Identify which cell holds the provided text, then report its (x, y) central coordinate. 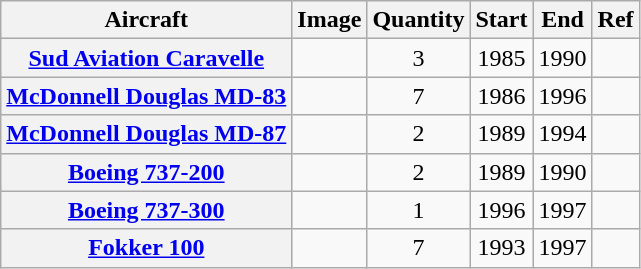
End (562, 20)
1985 (502, 58)
1986 (502, 96)
1 (418, 210)
Boeing 737-300 (146, 210)
Fokker 100 (146, 248)
Boeing 737-200 (146, 172)
Ref (616, 20)
Aircraft (146, 20)
1993 (502, 248)
McDonnell Douglas MD-83 (146, 96)
Start (502, 20)
1994 (562, 134)
Image (330, 20)
McDonnell Douglas MD-87 (146, 134)
3 (418, 58)
Sud Aviation Caravelle (146, 58)
Quantity (418, 20)
